Return the (X, Y) coordinate for the center point of the cell that contains the specified text.  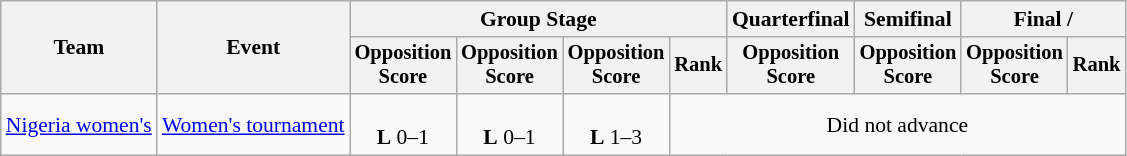
Nigeria women's (79, 124)
Event (254, 48)
Did not advance (897, 124)
Women's tournament (254, 124)
Group Stage (538, 19)
Team (79, 48)
L 1–3 (616, 124)
Quarterfinal (791, 19)
Final / (1043, 19)
Semifinal (908, 19)
